Detect which cell encompasses the target text, then output its (X, Y) center coordinate. 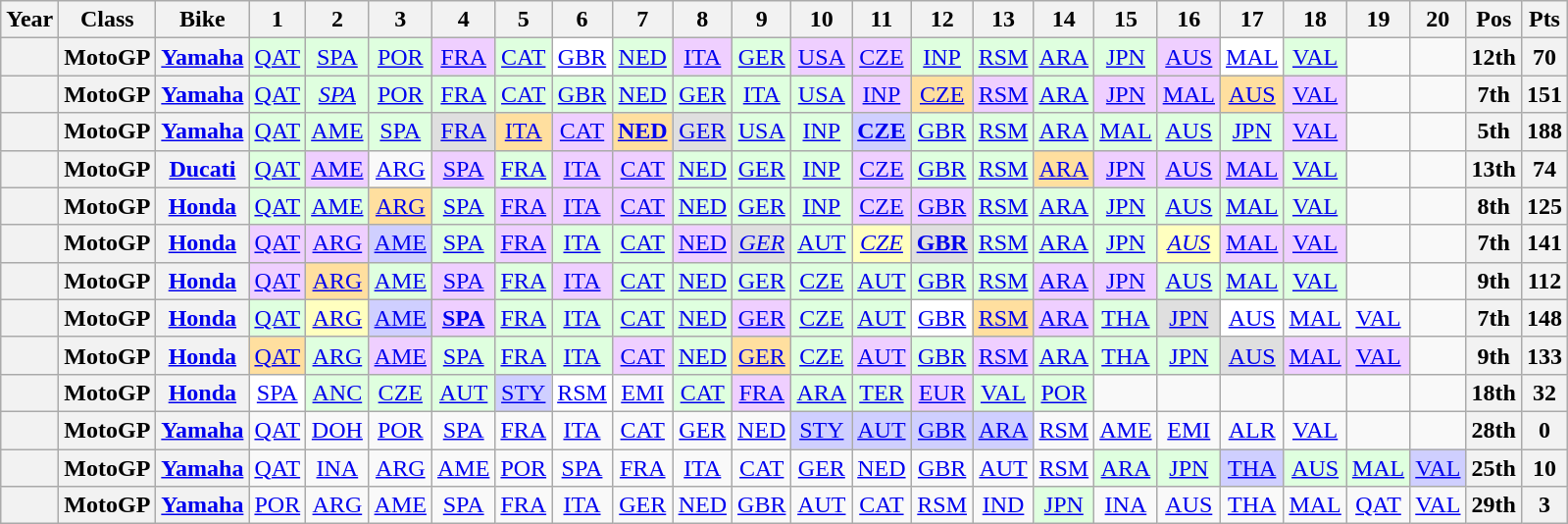
8 (702, 20)
25th (1493, 468)
14 (1064, 20)
4 (463, 20)
Pos (1493, 20)
Bike (202, 20)
0 (1543, 430)
148 (1543, 318)
5th (1493, 131)
18th (1493, 393)
112 (1543, 281)
11 (882, 20)
TER (882, 393)
18 (1315, 20)
1 (278, 20)
12th (1493, 57)
IND (1003, 505)
Ducati (202, 169)
5 (524, 20)
ALR (1252, 430)
15 (1126, 20)
188 (1543, 131)
70 (1543, 57)
125 (1543, 206)
28th (1493, 430)
12 (941, 20)
Class (108, 20)
Year (29, 20)
DOH (337, 430)
19 (1378, 20)
17 (1252, 20)
16 (1189, 20)
29th (1493, 505)
Pts (1543, 20)
13th (1493, 169)
74 (1543, 169)
8th (1493, 206)
ANC (337, 393)
6 (582, 20)
2 (337, 20)
7 (642, 20)
151 (1543, 94)
13 (1003, 20)
32 (1543, 393)
133 (1543, 355)
20 (1438, 20)
9 (762, 20)
EUR (941, 393)
141 (1543, 243)
